Return the [x, y] coordinate for the center point of the cell that contains the specified text.  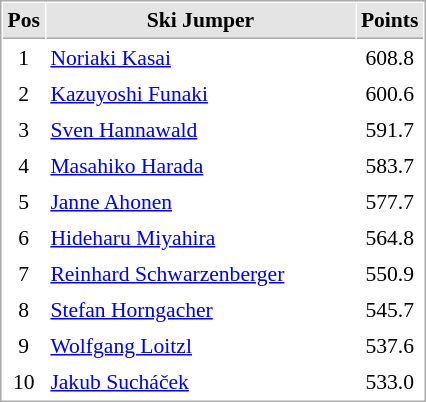
6 [24, 237]
577.7 [390, 201]
583.7 [390, 165]
608.8 [390, 57]
9 [24, 345]
Hideharu Miyahira [200, 237]
Ski Jumper [200, 21]
7 [24, 273]
537.6 [390, 345]
545.7 [390, 309]
Jakub Sucháček [200, 381]
550.9 [390, 273]
10 [24, 381]
4 [24, 165]
Pos [24, 21]
Stefan Horngacher [200, 309]
2 [24, 93]
533.0 [390, 381]
Noriaki Kasai [200, 57]
564.8 [390, 237]
1 [24, 57]
Kazuyoshi Funaki [200, 93]
Reinhard Schwarzenberger [200, 273]
Sven Hannawald [200, 129]
Janne Ahonen [200, 201]
Wolfgang Loitzl [200, 345]
591.7 [390, 129]
3 [24, 129]
5 [24, 201]
600.6 [390, 93]
Points [390, 21]
Masahiko Harada [200, 165]
8 [24, 309]
